Scan for the cell matching the given text and deliver its [X, Y] coordinate at center. 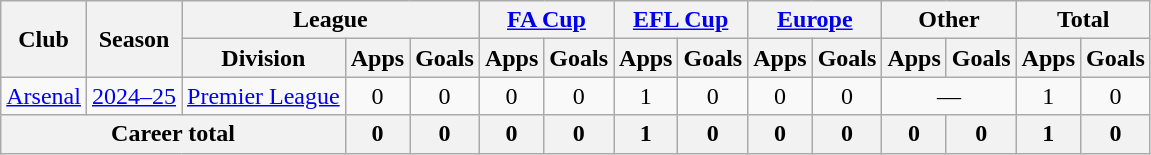
Other [949, 20]
Career total [173, 134]
Europe [815, 20]
— [949, 96]
Total [1083, 20]
Club [44, 39]
EFL Cup [681, 20]
2024–25 [134, 96]
FA Cup [546, 20]
Arsenal [44, 96]
Premier League [264, 96]
Season [134, 39]
League [331, 20]
Division [264, 58]
